Output the [X, Y] coordinate of the center of the cell containing the given text.  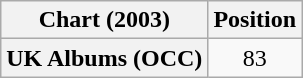
UK Albums (OCC) [104, 58]
Chart (2003) [104, 20]
83 [255, 58]
Position [255, 20]
